Output the [x, y] coordinate of the center of the cell containing the given text.  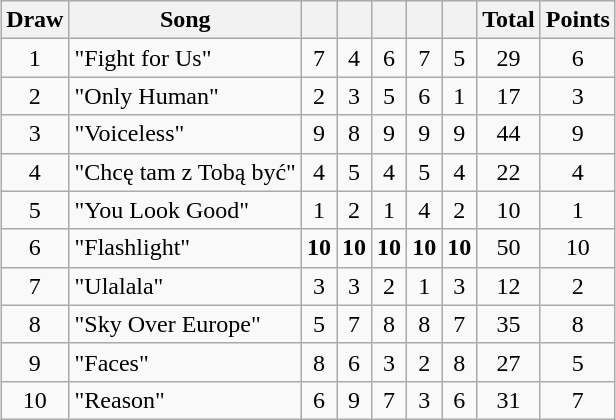
44 [509, 134]
"Sky Over Europe" [185, 324]
Song [185, 20]
"You Look Good" [185, 210]
50 [509, 248]
"Chcę tam z Tobą być" [185, 172]
"Ulalala" [185, 286]
"Fight for Us" [185, 58]
31 [509, 400]
27 [509, 362]
"Voiceless" [185, 134]
12 [509, 286]
35 [509, 324]
Draw [35, 20]
Points [578, 20]
"Flashlight" [185, 248]
"Faces" [185, 362]
29 [509, 58]
"Only Human" [185, 96]
"Reason" [185, 400]
22 [509, 172]
Total [509, 20]
17 [509, 96]
